Return [x, y] of the center of cell containing provided text 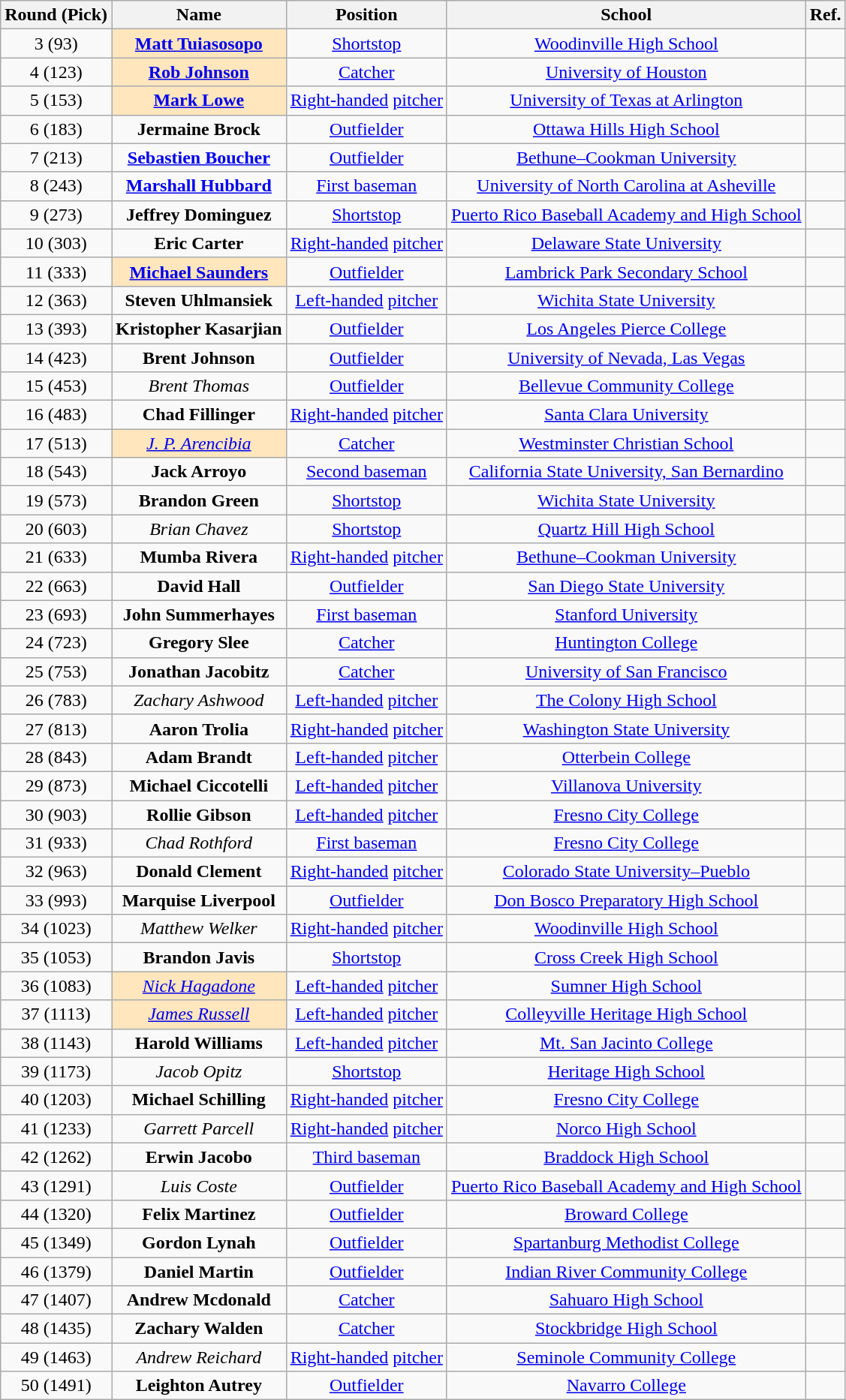
23 (693) [56, 614]
50 (1491) [56, 1386]
Round (Pick) [56, 15]
University of North Carolina at Asheville [626, 186]
Michael Ciccotelli [198, 786]
School [626, 15]
University of Nevada, Las Vegas [626, 358]
University of Texas at Arlington [626, 101]
J. P. Arencibia [198, 443]
Brent Thomas [198, 386]
Stanford University [626, 614]
34 (1023) [56, 929]
32 (963) [56, 872]
Colorado State University–Pueblo [626, 872]
Quartz Hill High School [626, 529]
Chad Fillinger [198, 415]
University of San Francisco [626, 671]
Adam Brandt [198, 757]
Spartanburg Methodist College [626, 1242]
13 (393) [56, 329]
Gordon Lynah [198, 1242]
Donald Clement [198, 872]
Lambrick Park Secondary School [626, 272]
25 (753) [56, 671]
26 (783) [56, 700]
10 (303) [56, 243]
9 (273) [56, 215]
Otterbein College [626, 757]
38 (1143) [56, 1043]
4 (123) [56, 72]
19 (573) [56, 500]
12 (363) [56, 300]
Norco High School [626, 1128]
Rob Johnson [198, 72]
Cross Creek High School [626, 957]
Ottawa Hills High School [626, 129]
Heritage High School [626, 1071]
University of Houston [626, 72]
Erwin Jacobo [198, 1157]
Felix Martinez [198, 1214]
48 (1435) [56, 1329]
30 (903) [56, 814]
Mumba Rivera [198, 557]
Brian Chavez [198, 529]
39 (1173) [56, 1071]
Westminster Christian School [626, 443]
Second baseman [366, 472]
40 (1203) [56, 1100]
44 (1320) [56, 1214]
The Colony High School [626, 700]
David Hall [198, 586]
Gregory Slee [198, 643]
Indian River Community College [626, 1272]
Los Angeles Pierce College [626, 329]
Daniel Martin [198, 1272]
46 (1379) [56, 1272]
Ref. [826, 15]
Position [366, 15]
Matthew Welker [198, 929]
47 (1407) [56, 1300]
41 (1233) [56, 1128]
27 (813) [56, 729]
Andrew Mcdonald [198, 1300]
Braddock High School [626, 1157]
John Summerhayes [198, 614]
43 (1291) [56, 1185]
Steven Uhlmansiek [198, 300]
17 (513) [56, 443]
16 (483) [56, 415]
Jermaine Brock [198, 129]
7 (213) [56, 158]
Bellevue Community College [626, 386]
20 (603) [56, 529]
Zachary Ashwood [198, 700]
Mt. San Jacinto College [626, 1043]
Garrett Parcell [198, 1128]
Andrew Reichard [198, 1357]
37 (1113) [56, 1014]
Seminole Community College [626, 1357]
Marquise Liverpool [198, 900]
Third baseman [366, 1157]
Aaron Trolia [198, 729]
Nick Hagadone [198, 986]
3 (93) [56, 44]
Leighton Autrey [198, 1386]
Marshall Hubbard [198, 186]
8 (243) [56, 186]
Navarro College [626, 1386]
11 (333) [56, 272]
Brent Johnson [198, 358]
San Diego State University [626, 586]
21 (633) [56, 557]
Harold Williams [198, 1043]
29 (873) [56, 786]
Chad Rothford [198, 843]
Brandon Green [198, 500]
49 (1463) [56, 1357]
Brandon Javis [198, 957]
Washington State University [626, 729]
15 (453) [56, 386]
Sebastien Boucher [198, 158]
6 (183) [56, 129]
Santa Clara University [626, 415]
28 (843) [56, 757]
Colleyville Heritage High School [626, 1014]
Luis Coste [198, 1185]
35 (1053) [56, 957]
36 (1083) [56, 986]
45 (1349) [56, 1242]
42 (1262) [56, 1157]
Villanova University [626, 786]
Michael Saunders [198, 272]
Delaware State University [626, 243]
Jacob Opitz [198, 1071]
Michael Schilling [198, 1100]
18 (543) [56, 472]
Mark Lowe [198, 101]
Sahuaro High School [626, 1300]
Stockbridge High School [626, 1329]
5 (153) [56, 101]
Broward College [626, 1214]
Rollie Gibson [198, 814]
Sumner High School [626, 986]
James Russell [198, 1014]
Name [198, 15]
Kristopher Kasarjian [198, 329]
Jonathan Jacobitz [198, 671]
Jack Arroyo [198, 472]
Don Bosco Preparatory High School [626, 900]
Huntington College [626, 643]
14 (423) [56, 358]
Eric Carter [198, 243]
California State University, San Bernardino [626, 472]
Zachary Walden [198, 1329]
22 (663) [56, 586]
Matt Tuiasosopo [198, 44]
Jeffrey Dominguez [198, 215]
31 (933) [56, 843]
33 (993) [56, 900]
24 (723) [56, 643]
